Pinpoint the cell where the given text exists, returning its (X, Y) midpoint coordinate. 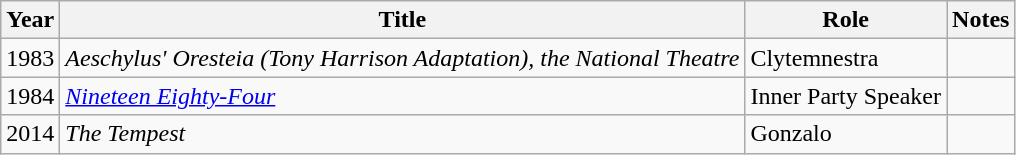
Gonzalo (846, 134)
Notes (981, 20)
Aeschylus' Oresteia (Tony Harrison Adaptation), the National Theatre (402, 58)
Title (402, 20)
1983 (30, 58)
Year (30, 20)
1984 (30, 96)
2014 (30, 134)
Clytemnestra (846, 58)
Nineteen Eighty-Four (402, 96)
Inner Party Speaker (846, 96)
The Tempest (402, 134)
Role (846, 20)
